From the cell containing the given text, extract its center point as [x, y] coordinate. 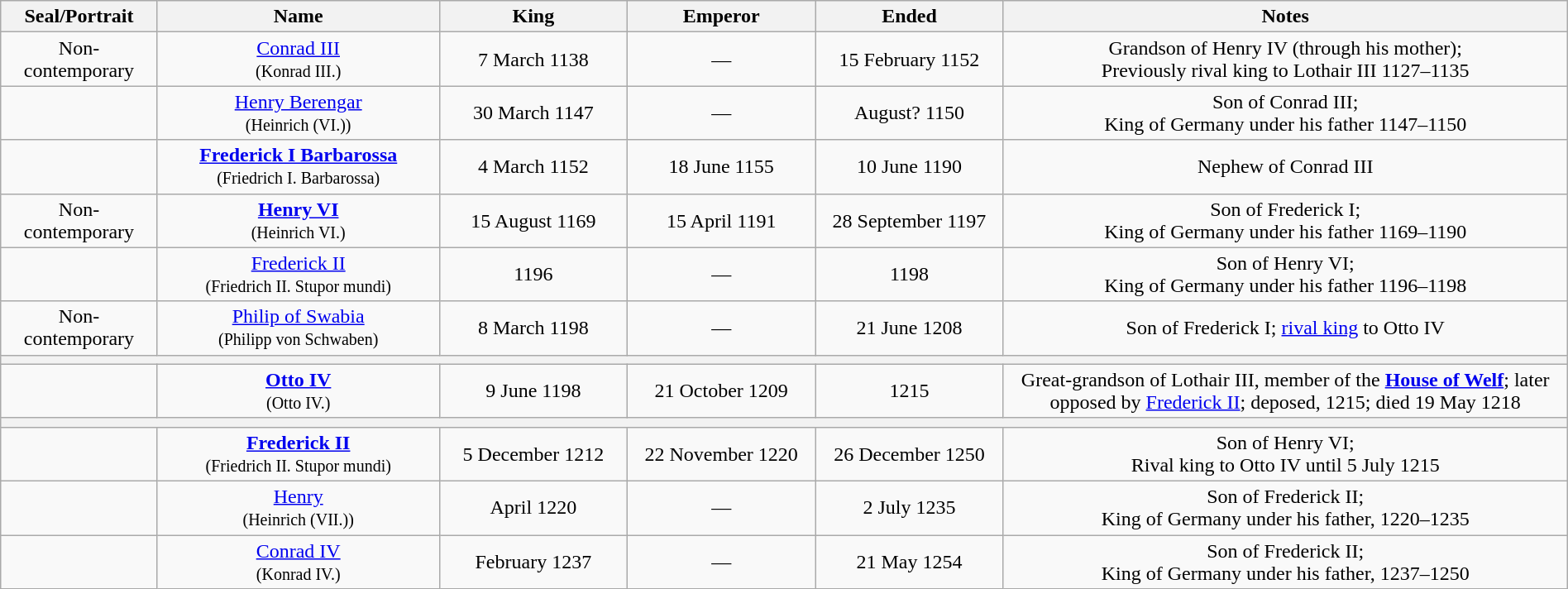
Son of Conrad III;King of Germany under his father 1147–1150 [1285, 113]
Henry(Heinrich (VII.)) [298, 508]
15 February 1152 [910, 60]
Henry VI(Heinrich VI.) [298, 220]
Nephew of Conrad III [1285, 167]
Emperor [721, 17]
Son of Frederick I;King of Germany under his father 1169–1190 [1285, 220]
Frederick I Barbarossa(Friedrich I. Barbarossa) [298, 167]
Son of Frederick II;King of Germany under his father, 1220–1235 [1285, 508]
1198 [910, 275]
February 1237 [533, 561]
Name [298, 17]
28 September 1197 [910, 220]
7 March 1138 [533, 60]
1196 [533, 275]
Son of Frederick I; rival king to Otto IV [1285, 328]
Son of Henry VI;King of Germany under his father 1196–1198 [1285, 275]
8 March 1198 [533, 328]
15 August 1169 [533, 220]
Ended [910, 17]
9 June 1198 [533, 390]
21 October 1209 [721, 390]
26 December 1250 [910, 453]
Conrad III(Konrad III.) [298, 60]
22 November 1220 [721, 453]
10 June 1190 [910, 167]
4 March 1152 [533, 167]
Otto IV(Otto IV.) [298, 390]
Son of Frederick II;King of Germany under his father, 1237–1250 [1285, 561]
15 April 1191 [721, 220]
Son of Henry VI;Rival king to Otto IV until 5 July 1215 [1285, 453]
King [533, 17]
21 May 1254 [910, 561]
Henry Berengar(Heinrich (VI.)) [298, 113]
5 December 1212 [533, 453]
Grandson of Henry IV (through his mother);Previously rival king to Lothair III 1127–1135 [1285, 60]
Great-grandson of Lothair III, member of the House of Welf; later opposed by Frederick II; deposed, 1215; died 19 May 1218 [1285, 390]
21 June 1208 [910, 328]
Philip of Swabia(Philipp von Schwaben) [298, 328]
April 1220 [533, 508]
30 March 1147 [533, 113]
Seal/Portrait [79, 17]
Notes [1285, 17]
18 June 1155 [721, 167]
Conrad IV(Konrad IV.) [298, 561]
1215 [910, 390]
August? 1150 [910, 113]
2 July 1235 [910, 508]
